Scan for the cell matching the given text and deliver its (X, Y) coordinate at center. 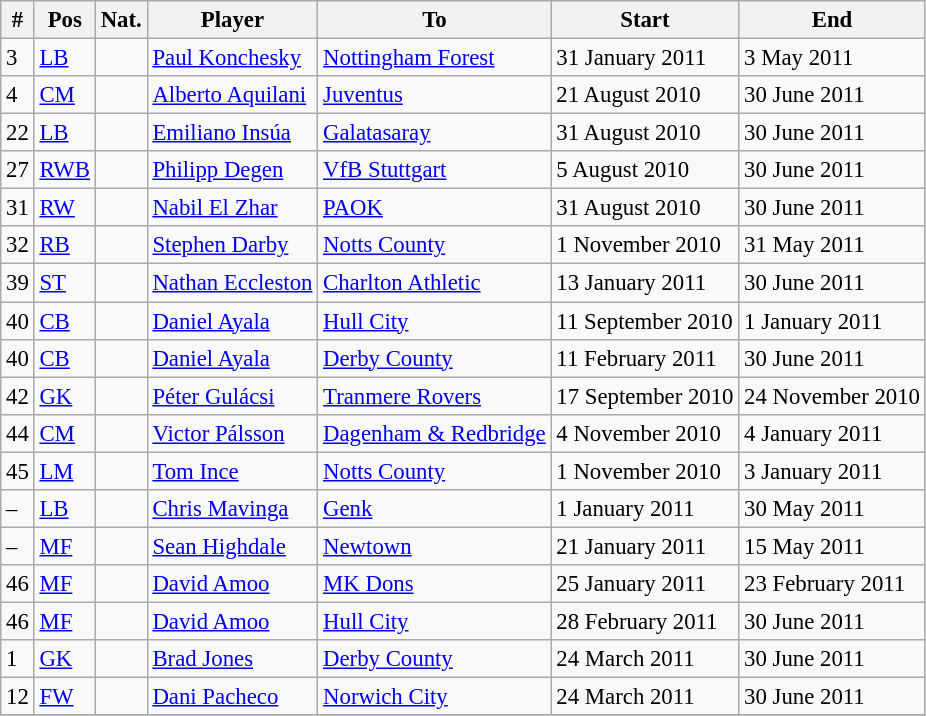
To (434, 20)
Dagenham & Redbridge (434, 433)
27 (18, 170)
11 September 2010 (645, 321)
Start (645, 20)
Nottingham Forest (434, 58)
# (18, 20)
39 (18, 283)
ST (64, 283)
RWB (64, 170)
25 January 2011 (645, 584)
17 September 2010 (645, 396)
Galatasaray (434, 133)
5 August 2010 (645, 170)
31 January 2011 (645, 58)
Juventus (434, 95)
Norwich City (434, 697)
3 January 2011 (832, 471)
15 May 2011 (832, 546)
Nabil El Zhar (232, 208)
4 November 2010 (645, 433)
4 January 2011 (832, 433)
Brad Jones (232, 659)
Sean Highdale (232, 546)
3 May 2011 (832, 58)
Tom Ince (232, 471)
13 January 2011 (645, 283)
Charlton Athletic (434, 283)
MK Dons (434, 584)
32 (18, 245)
LM (64, 471)
11 February 2011 (645, 358)
Dani Pacheco (232, 697)
PAOK (434, 208)
Newtown (434, 546)
Pos (64, 20)
Nathan Eccleston (232, 283)
Victor Pálsson (232, 433)
End (832, 20)
FW (64, 697)
12 (18, 697)
Player (232, 20)
30 May 2011 (832, 509)
Stephen Darby (232, 245)
VfB Stuttgart (434, 170)
Emiliano Insúa (232, 133)
31 May 2011 (832, 245)
Philipp Degen (232, 170)
22 (18, 133)
23 February 2011 (832, 584)
1 (18, 659)
21 August 2010 (645, 95)
Genk (434, 509)
31 (18, 208)
RB (64, 245)
42 (18, 396)
28 February 2011 (645, 621)
RW (64, 208)
Alberto Aquilani (232, 95)
21 January 2011 (645, 546)
3 (18, 58)
Nat. (121, 20)
45 (18, 471)
Paul Konchesky (232, 58)
4 (18, 95)
Tranmere Rovers (434, 396)
24 November 2010 (832, 396)
Péter Gulácsi (232, 396)
44 (18, 433)
Chris Mavinga (232, 509)
